Provide the [X, Y] coordinate of the cell's center where the given text is located.  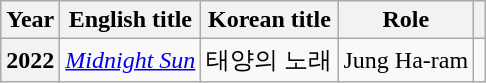
2022 [30, 60]
태양의 노래 [270, 60]
Role [406, 20]
Year [30, 20]
English title [130, 20]
Korean title [270, 20]
Jung Ha-ram [406, 60]
Midnight Sun [130, 60]
